Search for the cell housing the specified text and yield its (X, Y) center coordinate. 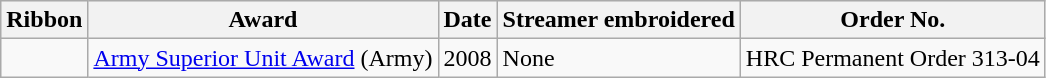
None (618, 58)
Order No. (892, 20)
Award (263, 20)
Army Superior Unit Award (Army) (263, 58)
Streamer embroidered (618, 20)
Ribbon (44, 20)
Date (468, 20)
2008 (468, 58)
HRC Permanent Order 313-04 (892, 58)
